Determine the (x, y) coordinate at the center of the cell enclosing the given text.  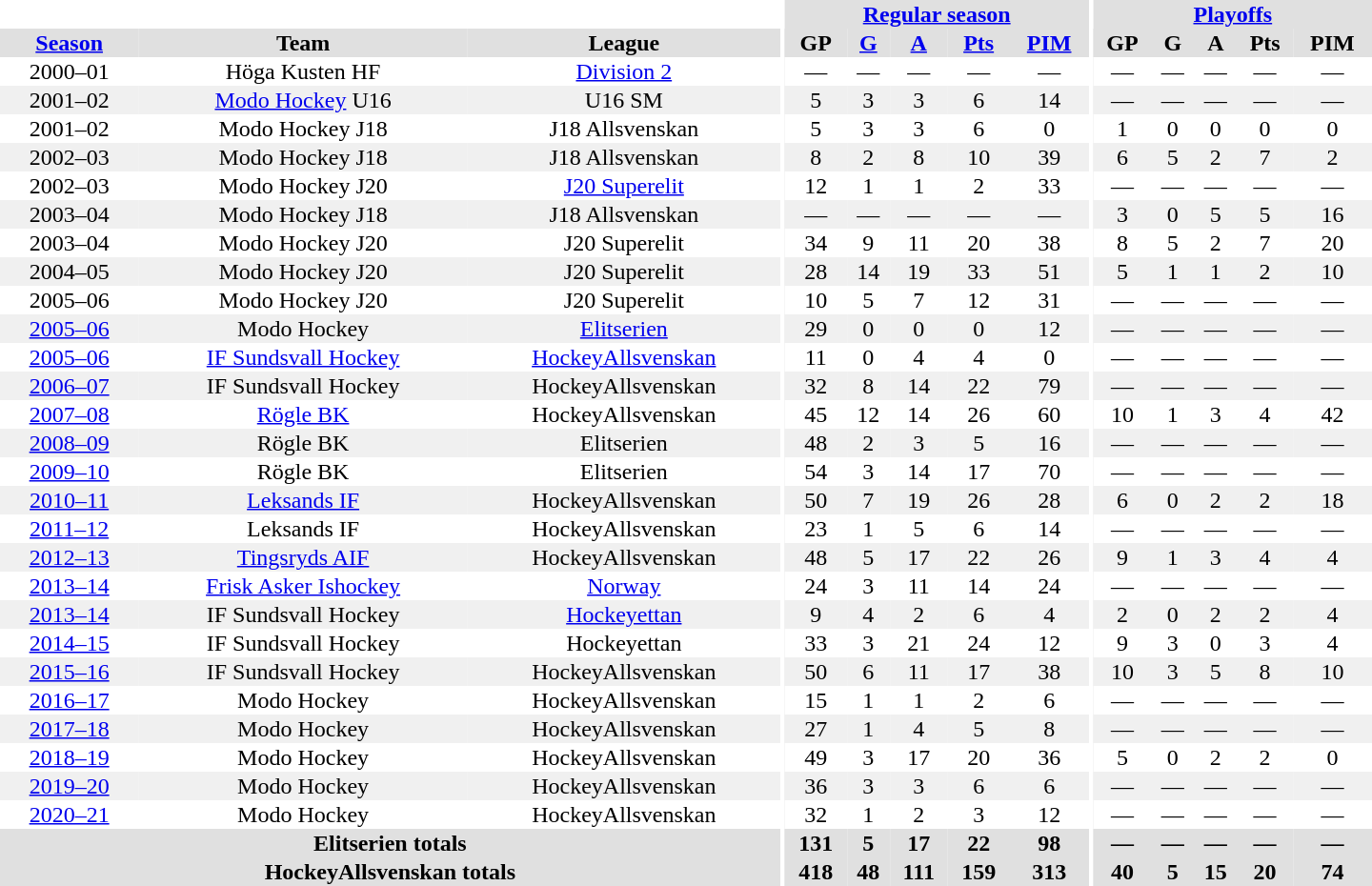
23 (816, 529)
2000–01 (69, 71)
159 (979, 872)
Tingsryds AIF (303, 557)
Norway (624, 586)
2007–08 (69, 414)
2015–16 (69, 672)
2011–12 (69, 529)
2006–07 (69, 386)
U16 SM (624, 100)
418 (816, 872)
Playoffs (1233, 14)
2004–05 (69, 272)
27 (816, 729)
42 (1332, 414)
Regular season (938, 14)
131 (816, 843)
45 (816, 414)
2009–10 (69, 472)
2012–13 (69, 557)
34 (816, 243)
Team (303, 43)
2019–20 (69, 786)
54 (816, 472)
313 (1050, 872)
60 (1050, 414)
70 (1050, 472)
Elitserien totals (391, 843)
111 (918, 872)
79 (1050, 386)
21 (918, 643)
2010–11 (69, 500)
Höga Kusten HF (303, 71)
74 (1332, 872)
Season (69, 43)
Division 2 (624, 71)
29 (816, 329)
51 (1050, 272)
49 (816, 757)
Frisk Asker Ishockey (303, 586)
31 (1050, 300)
2016–17 (69, 700)
2020–21 (69, 815)
18 (1332, 500)
98 (1050, 843)
40 (1122, 872)
Modo Hockey U16 (303, 100)
League (624, 43)
2014–15 (69, 643)
HockeyAllsvenskan totals (391, 872)
2008–09 (69, 443)
2017–18 (69, 729)
39 (1050, 157)
2018–19 (69, 757)
